Scan for the cell matching the given text and deliver its (X, Y) coordinate at center. 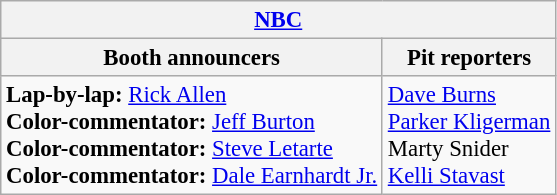
NBC (278, 20)
Lap-by-lap: Rick AllenColor-commentator: Jeff BurtonColor-commentator: Steve LetarteColor-commentator: Dale Earnhardt Jr. (192, 136)
Pit reporters (468, 58)
Booth announcers (192, 58)
Dave BurnsParker KligermanMarty SniderKelli Stavast (468, 136)
